Output the (X, Y) coordinate of the center of the cell containing the given text.  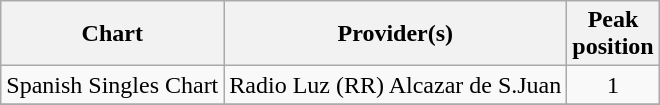
Chart (112, 34)
1 (613, 85)
Provider(s) (396, 34)
Radio Luz (RR) Alcazar de S.Juan (396, 85)
Peakposition (613, 34)
Spanish Singles Chart (112, 85)
